Locate the cell with the specified text and output its (X, Y) center coordinate. 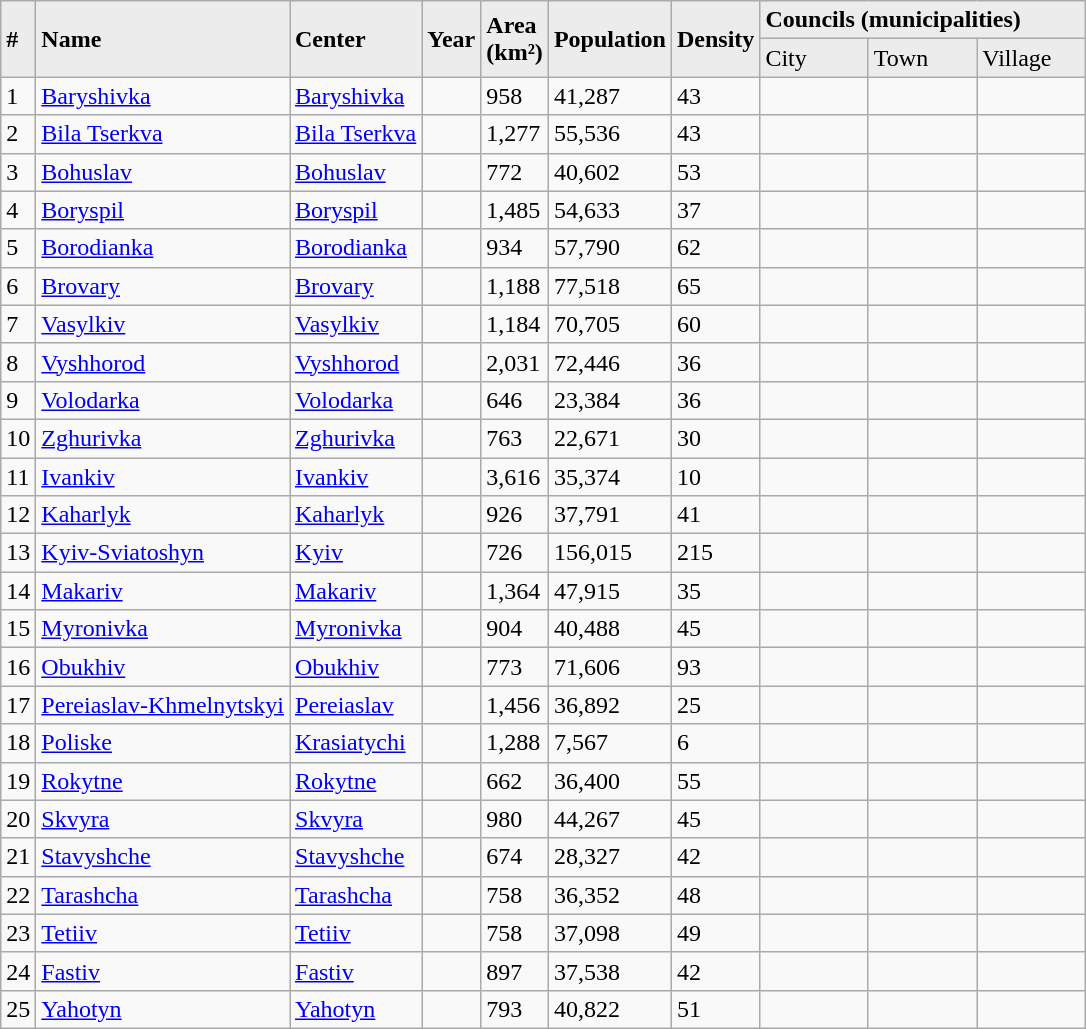
2 (18, 134)
40,822 (610, 1009)
Krasiatychi (356, 743)
48 (715, 895)
Village (1031, 58)
Kyiv-Sviatoshyn (163, 553)
763 (515, 438)
Poliske (163, 743)
20 (18, 819)
1,485 (515, 210)
22,671 (610, 438)
3,616 (515, 477)
71,606 (610, 667)
17 (18, 705)
1 (18, 96)
65 (715, 286)
Name (163, 39)
Year (452, 39)
215 (715, 553)
36,400 (610, 781)
958 (515, 96)
Center (356, 39)
City (814, 58)
3 (18, 172)
934 (515, 248)
22 (18, 895)
Town (922, 58)
24 (18, 971)
897 (515, 971)
35 (715, 591)
44,267 (610, 819)
28,327 (610, 857)
77,518 (610, 286)
21 (18, 857)
35,374 (610, 477)
30 (715, 438)
53 (715, 172)
7 (18, 324)
54,633 (610, 210)
926 (515, 515)
47,915 (610, 591)
Density (715, 39)
15 (18, 629)
16 (18, 667)
7,567 (610, 743)
1,277 (515, 134)
1,456 (515, 705)
41,287 (610, 96)
1,188 (515, 286)
5 (18, 248)
23,384 (610, 400)
Kyiv (356, 553)
11 (18, 477)
156,015 (610, 553)
Councils (municipalities) (922, 20)
Pereiaslav (356, 705)
Population (610, 39)
49 (715, 933)
37,538 (610, 971)
55,536 (610, 134)
51 (715, 1009)
14 (18, 591)
Pereiaslav-Khmelnytskyi (163, 705)
772 (515, 172)
40,488 (610, 629)
# (18, 39)
726 (515, 553)
70,705 (610, 324)
793 (515, 1009)
8 (18, 362)
72,446 (610, 362)
9 (18, 400)
904 (515, 629)
37,098 (610, 933)
60 (715, 324)
980 (515, 819)
62 (715, 248)
93 (715, 667)
37,791 (610, 515)
23 (18, 933)
1,364 (515, 591)
1,184 (515, 324)
37 (715, 210)
662 (515, 781)
36,892 (610, 705)
4 (18, 210)
41 (715, 515)
674 (515, 857)
1,288 (515, 743)
55 (715, 781)
36,352 (610, 895)
12 (18, 515)
2,031 (515, 362)
19 (18, 781)
13 (18, 553)
57,790 (610, 248)
18 (18, 743)
646 (515, 400)
Area(km²) (515, 39)
40,602 (610, 172)
773 (515, 667)
